Detect which cell encompasses the target text, then output its (x, y) center coordinate. 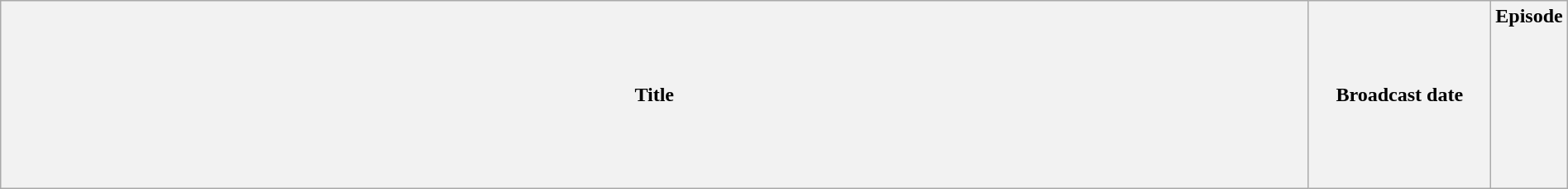
Episode (1529, 94)
Title (655, 94)
Broadcast date (1399, 94)
